Locate the cell with the specified text and output its [x, y] center coordinate. 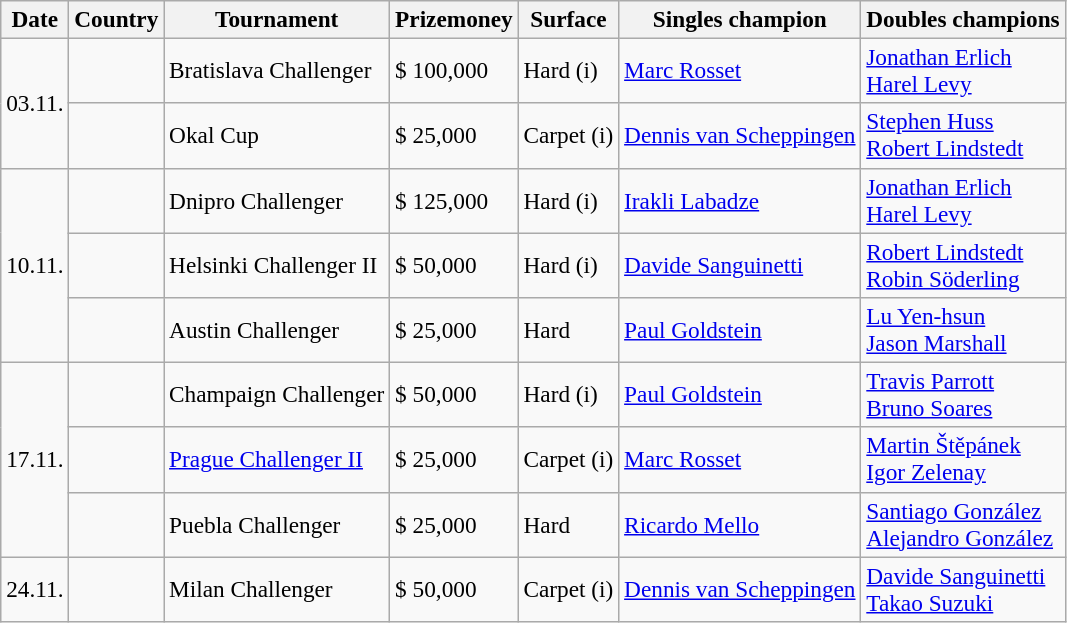
Tournament [277, 19]
Lu Yen-hsun Jason Marshall [963, 330]
Ricardo Mello [740, 524]
Davide Sanguinetti Takao Suzuki [963, 588]
Surface [568, 19]
17.11. [35, 459]
10.11. [35, 265]
Helsinki Challenger II [277, 264]
Country [116, 19]
Dnipro Challenger [277, 200]
24.11. [35, 588]
Santiago González Alejandro González [963, 524]
Davide Sanguinetti [740, 264]
Date [35, 19]
Puebla Challenger [277, 524]
Stephen Huss Robert Lindstedt [963, 136]
Travis Parrott Bruno Soares [963, 394]
Austin Challenger [277, 330]
Prague Challenger II [277, 460]
Champaign Challenger [277, 394]
Singles champion [740, 19]
Prizemoney [454, 19]
Doubles champions [963, 19]
Irakli Labadze [740, 200]
Bratislava Challenger [277, 70]
Robert Lindstedt Robin Söderling [963, 264]
Martin Štěpánek Igor Zelenay [963, 460]
$ 125,000 [454, 200]
Milan Challenger [277, 588]
03.11. [35, 103]
Okal Cup [277, 136]
$ 100,000 [454, 70]
